From the cell containing the given text, extract its center point as [X, Y] coordinate. 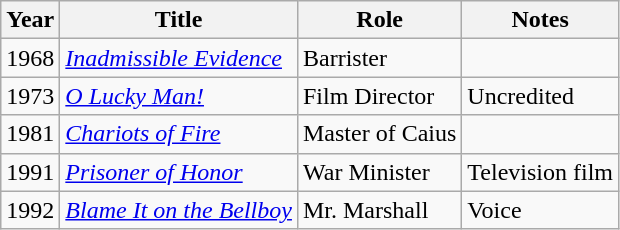
Film Director [379, 96]
Master of Caius [379, 134]
War Minister [379, 172]
Barrister [379, 58]
Mr. Marshall [379, 210]
Television film [540, 172]
Title [179, 20]
Year [30, 20]
1973 [30, 96]
Chariots of Fire [179, 134]
Blame It on the Bellboy [179, 210]
Inadmissible Evidence [179, 58]
Role [379, 20]
Prisoner of Honor [179, 172]
1992 [30, 210]
1968 [30, 58]
1981 [30, 134]
Voice [540, 210]
O Lucky Man! [179, 96]
Uncredited [540, 96]
1991 [30, 172]
Notes [540, 20]
